Pinpoint the cell where the given text exists, returning its (X, Y) midpoint coordinate. 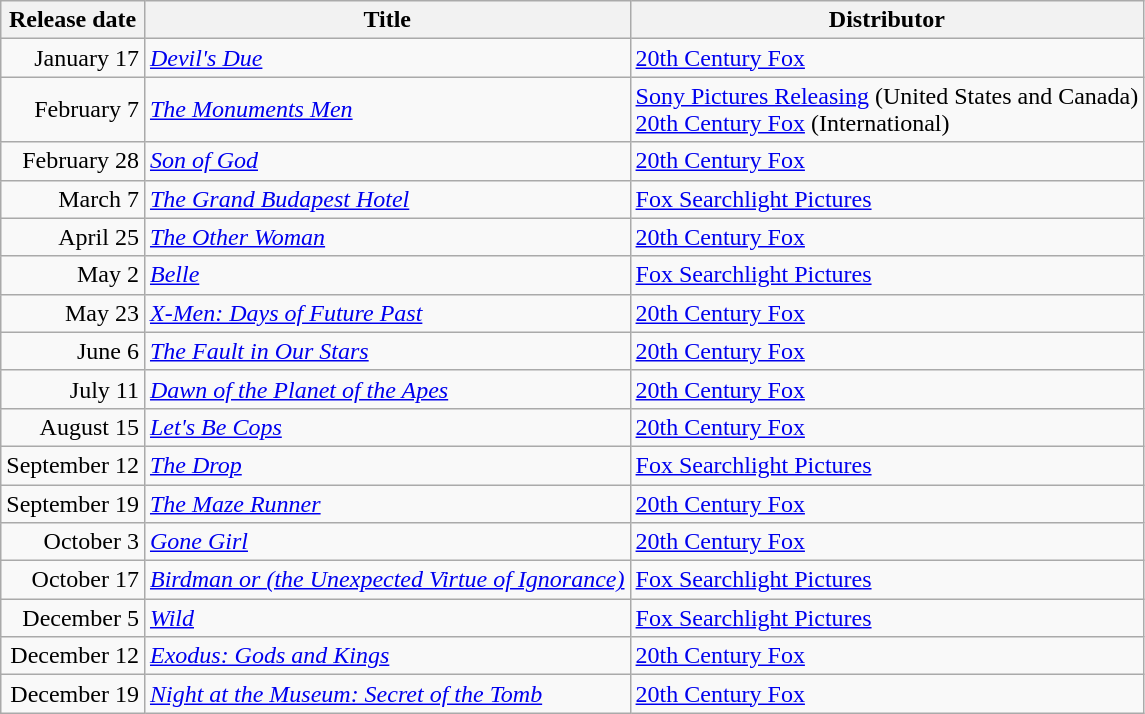
October 17 (73, 580)
September 19 (73, 503)
Son of God (387, 161)
The Maze Runner (387, 503)
December 5 (73, 618)
May 2 (73, 275)
Title (387, 20)
August 15 (73, 427)
March 7 (73, 199)
Dawn of the Planet of the Apes (387, 389)
Birdman or (the Unexpected Virtue of Ignorance) (387, 580)
Distributor (887, 20)
Night at the Museum: Secret of the Tomb (387, 694)
Let's Be Cops (387, 427)
The Monuments Men (387, 110)
December 12 (73, 656)
The Drop (387, 465)
April 25 (73, 237)
Exodus: Gods and Kings (387, 656)
Devil's Due (387, 58)
The Grand Budapest Hotel (387, 199)
September 12 (73, 465)
Wild (387, 618)
Sony Pictures Releasing (United States and Canada)20th Century Fox (International) (887, 110)
The Other Woman (387, 237)
October 3 (73, 542)
June 6 (73, 351)
December 19 (73, 694)
Belle (387, 275)
January 17 (73, 58)
July 11 (73, 389)
February 28 (73, 161)
Gone Girl (387, 542)
Release date (73, 20)
May 23 (73, 313)
The Fault in Our Stars (387, 351)
X-Men: Days of Future Past (387, 313)
February 7 (73, 110)
